Provide the (X, Y) coordinate of the cell's center where the given text is located.  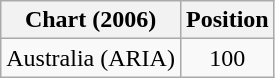
Position (227, 20)
Chart (2006) (91, 20)
Australia (ARIA) (91, 58)
100 (227, 58)
